Return the (x, y) coordinate for the center point of the cell that contains the specified text.  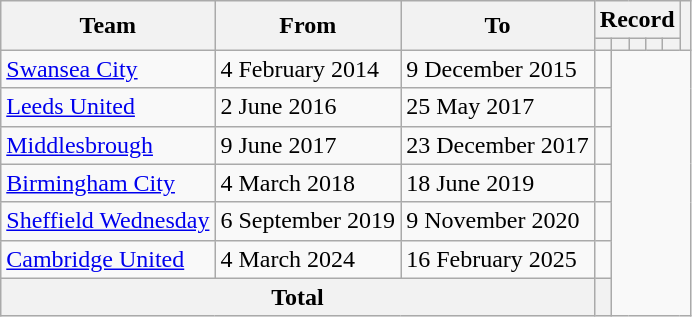
Record (637, 20)
23 December 2017 (498, 145)
16 February 2025 (498, 259)
25 May 2017 (498, 107)
Cambridge United (108, 259)
9 December 2015 (498, 69)
Middlesbrough (108, 145)
18 June 2019 (498, 183)
Birmingham City (108, 183)
4 February 2014 (308, 69)
6 September 2019 (308, 221)
From (308, 26)
Team (108, 26)
4 March 2018 (308, 183)
Total (298, 297)
Sheffield Wednesday (108, 221)
9 November 2020 (498, 221)
4 March 2024 (308, 259)
9 June 2017 (308, 145)
Leeds United (108, 107)
To (498, 26)
Swansea City (108, 69)
2 June 2016 (308, 107)
